From the cell containing the given text, extract its center point as [X, Y] coordinate. 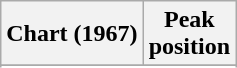
Peakposition [189, 34]
Chart (1967) [72, 34]
